Output the [X, Y] coordinate of the center of the cell containing the given text.  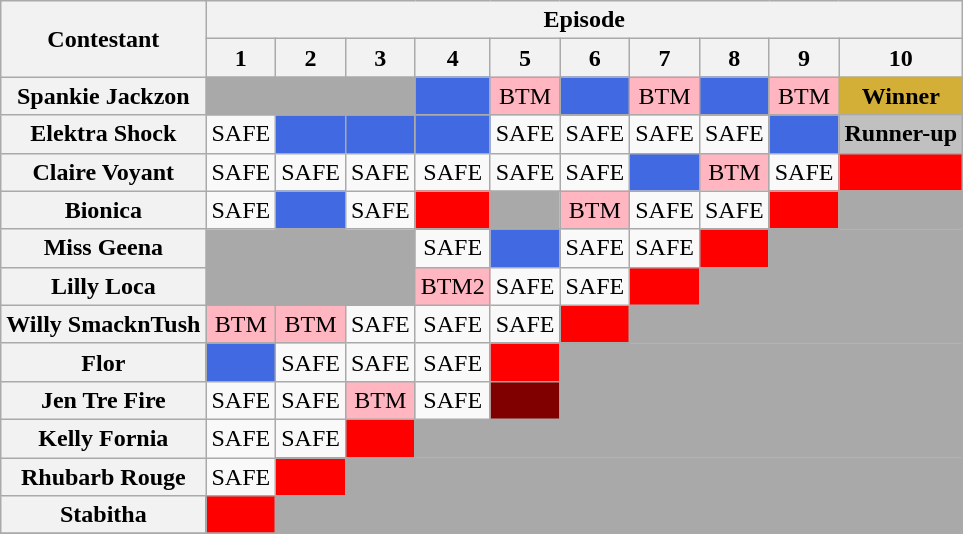
3 [380, 58]
Bionica [104, 210]
2 [311, 58]
Runner-up [901, 134]
10 [901, 58]
Miss Geena [104, 248]
Spankie Jackzon [104, 96]
Jen Tre Fire [104, 400]
BTM2 [452, 286]
4 [452, 58]
Rhubarb Rouge [104, 477]
Winner [901, 96]
7 [665, 58]
Flor [104, 362]
Willy SmacknTush [104, 324]
8 [734, 58]
Episode [584, 20]
9 [804, 58]
Kelly Fornia [104, 438]
Claire Voyant [104, 172]
Stabitha [104, 515]
Elektra Shock [104, 134]
1 [241, 58]
Lilly Loca [104, 286]
5 [525, 58]
Contestant [104, 39]
6 [595, 58]
